Determine the (X, Y) coordinate at the center of the cell enclosing the given text.  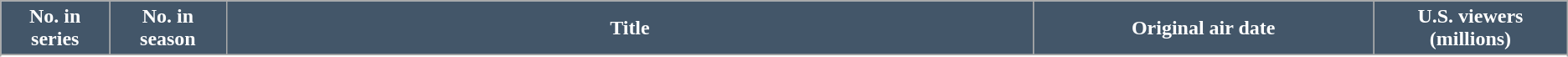
Original air date (1204, 28)
U.S. viewers(millions) (1471, 28)
Title (630, 28)
No. inseries (55, 28)
No. inseason (168, 28)
